For the text-containing cell, return its midpoint in [X, Y] coordinate format. 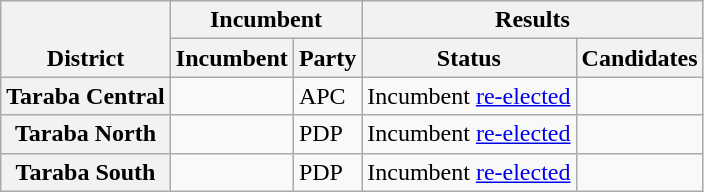
APC [327, 96]
Results [532, 20]
Party [327, 58]
District [86, 39]
Taraba Central [86, 96]
Candidates [640, 58]
Taraba South [86, 172]
Status [469, 58]
Taraba North [86, 134]
